Detect which cell encompasses the target text, then output its [X, Y] center coordinate. 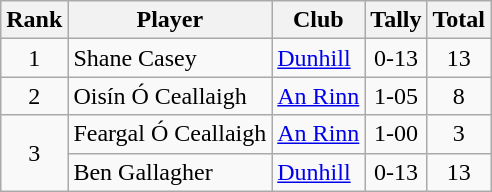
8 [459, 96]
Rank [34, 20]
Total [459, 20]
2 [34, 96]
Shane Casey [170, 58]
Oisín Ó Ceallaigh [170, 96]
Tally [396, 20]
1 [34, 58]
Ben Gallagher [170, 172]
Club [318, 20]
1-00 [396, 134]
Player [170, 20]
Feargal Ó Ceallaigh [170, 134]
1-05 [396, 96]
